Find where the given text appears and provide that cell's center as [x, y] coordinate. 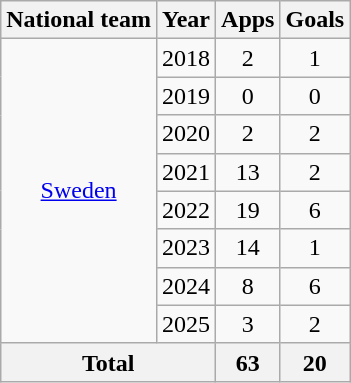
8 [248, 286]
13 [248, 172]
19 [248, 210]
2024 [186, 286]
14 [248, 248]
National team [79, 20]
2023 [186, 248]
2020 [186, 134]
Apps [248, 20]
2018 [186, 58]
3 [248, 324]
Goals [315, 20]
Total [108, 362]
2022 [186, 210]
63 [248, 362]
2021 [186, 172]
2019 [186, 96]
2025 [186, 324]
20 [315, 362]
Sweden [79, 191]
Year [186, 20]
